Scan for the cell matching the given text and deliver its [X, Y] coordinate at center. 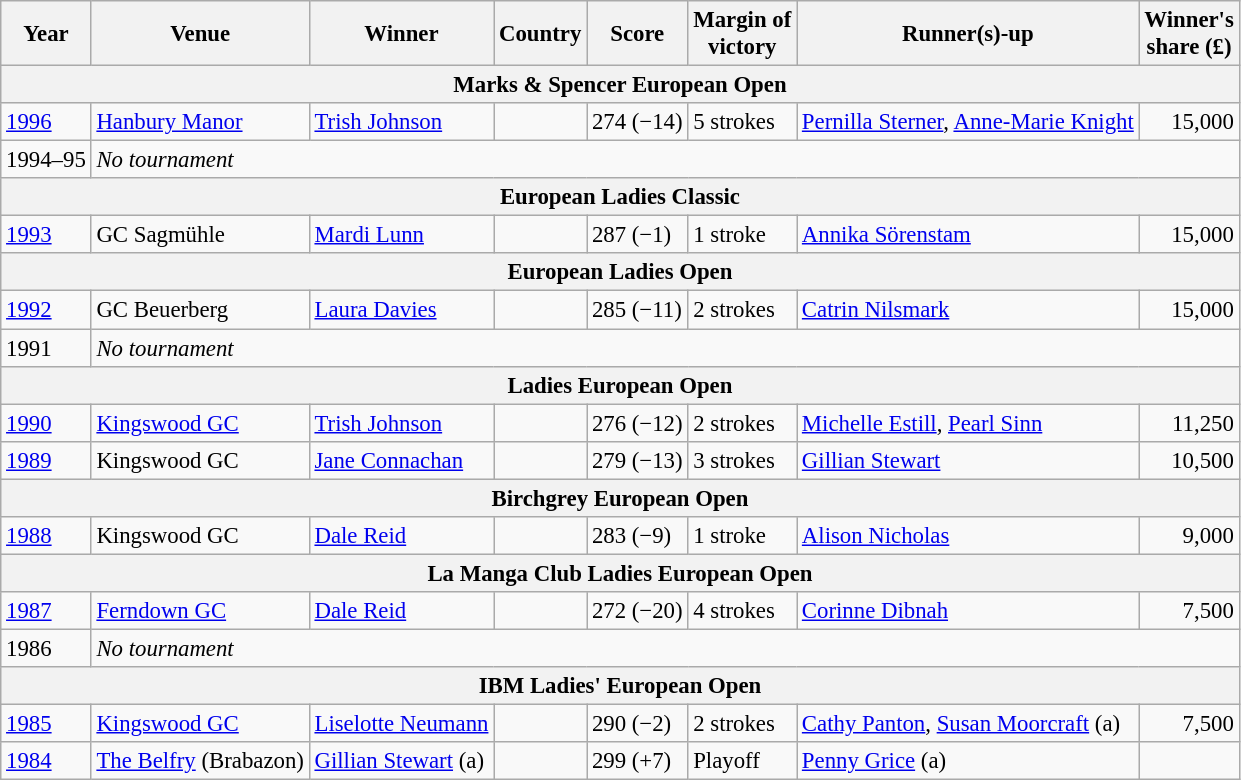
GC Beuerberg [200, 310]
La Manga Club Ladies European Open [620, 573]
Year [46, 34]
Gillian Stewart [968, 460]
Venue [200, 34]
Pernilla Sterner, Anne-Marie Knight [968, 122]
274 (−14) [638, 122]
272 (−20) [638, 611]
4 strokes [742, 611]
1992 [46, 310]
285 (−11) [638, 310]
287 (−1) [638, 235]
290 (−2) [638, 724]
Score [638, 34]
1996 [46, 122]
Gillian Stewart (a) [402, 761]
9,000 [1189, 536]
1988 [46, 536]
1987 [46, 611]
1989 [46, 460]
1993 [46, 235]
IBM Ladies' European Open [620, 686]
European Ladies Classic [620, 197]
1985 [46, 724]
10,500 [1189, 460]
Laura Davies [402, 310]
Winner [402, 34]
5 strokes [742, 122]
276 (−12) [638, 423]
283 (−9) [638, 536]
Corinne Dibnah [968, 611]
Penny Grice (a) [968, 761]
11,250 [1189, 423]
1991 [46, 348]
Country [540, 34]
279 (−13) [638, 460]
299 (+7) [638, 761]
Birchgrey European Open [620, 498]
Catrin Nilsmark [968, 310]
Mardi Lunn [402, 235]
GC Sagmühle [200, 235]
European Ladies Open [620, 273]
1986 [46, 648]
Alison Nicholas [968, 536]
Runner(s)-up [968, 34]
Playoff [742, 761]
Cathy Panton, Susan Moorcraft (a) [968, 724]
Jane Connachan [402, 460]
Ladies European Open [620, 385]
Ferndown GC [200, 611]
1984 [46, 761]
Liselotte Neumann [402, 724]
1990 [46, 423]
Michelle Estill, Pearl Sinn [968, 423]
Winner'sshare (£) [1189, 34]
Annika Sörenstam [968, 235]
Hanbury Manor [200, 122]
1994–95 [46, 160]
3 strokes [742, 460]
Margin ofvictory [742, 34]
The Belfry (Brabazon) [200, 761]
Marks & Spencer European Open [620, 85]
